Determine the [X, Y] coordinate at the center of the cell enclosing the given text.  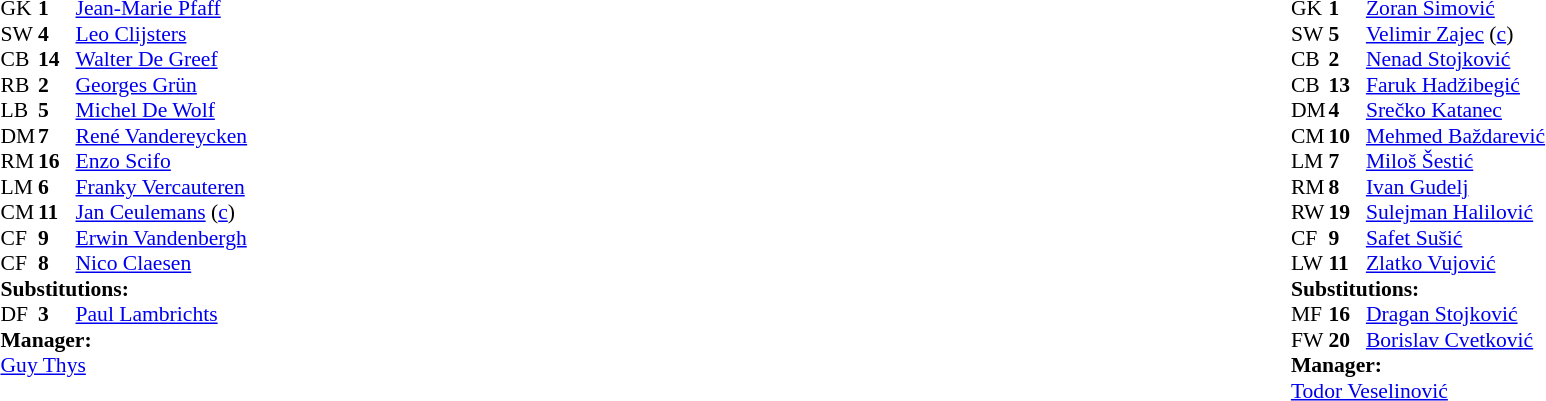
Zlatko Vujović [1456, 263]
Safet Sušić [1456, 238]
Sulejman Halilović [1456, 213]
Guy Thys [124, 365]
Nenad Stojković [1456, 59]
3 [57, 315]
Miloš Šestić [1456, 161]
LB [19, 111]
René Vandereycken [162, 136]
FW [1310, 340]
RB [19, 85]
MF [1310, 315]
Enzo Scifo [162, 161]
Nico Claesen [162, 263]
Ivan Gudelj [1456, 187]
6 [57, 187]
Borislav Cvetković [1456, 340]
Paul Lambrichts [162, 315]
Faruk Hadžibegić [1456, 85]
Leo Clijsters [162, 34]
Velimir Zajec (c) [1456, 34]
LW [1310, 263]
10 [1347, 136]
Erwin Vandenbergh [162, 238]
14 [57, 59]
Jan Ceulemans (c) [162, 213]
Walter De Greef [162, 59]
Franky Vercauteren [162, 187]
RW [1310, 213]
DF [19, 315]
Dragan Stojković [1456, 315]
Srečko Katanec [1456, 111]
Mehmed Baždarević [1456, 136]
19 [1347, 213]
Michel De Wolf [162, 111]
13 [1347, 85]
20 [1347, 340]
Georges Grün [162, 85]
